From the cell containing the given text, extract its center point as [X, Y] coordinate. 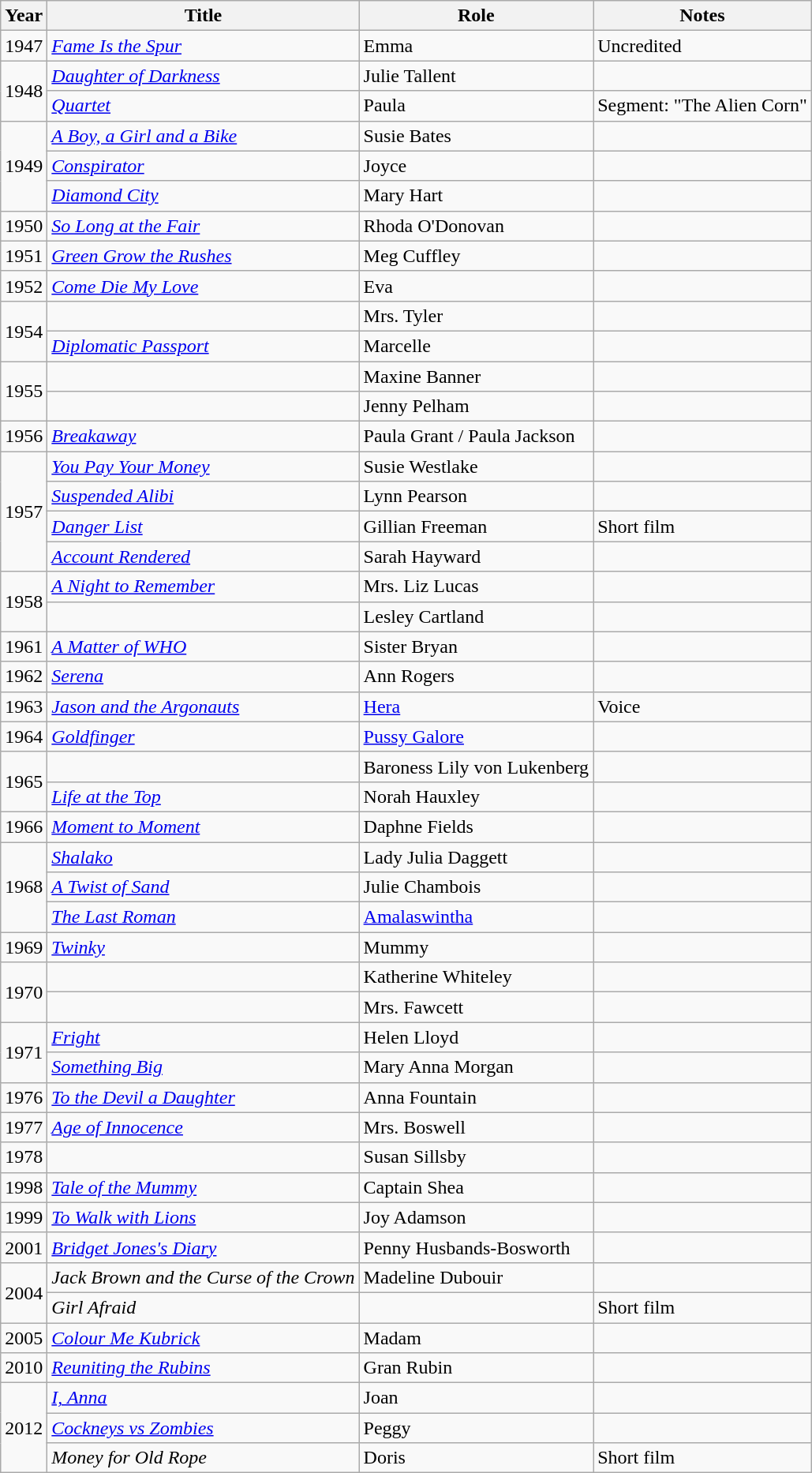
So Long at the Fair [204, 226]
Daughter of Darkness [204, 76]
Penny Husbands-Bosworth [477, 1247]
1949 [24, 166]
Helen Lloyd [477, 1037]
Account Rendered [204, 557]
Notes [702, 16]
1999 [24, 1217]
Maxine Banner [477, 377]
Age of Innocence [204, 1127]
Tale of the Mummy [204, 1187]
Lady Julia Daggett [477, 856]
Madam [477, 1338]
Mrs. Boswell [477, 1127]
Katherine Whiteley [477, 977]
1958 [24, 602]
Captain Shea [477, 1187]
Mary Anna Morgan [477, 1067]
1952 [24, 286]
1955 [24, 392]
1976 [24, 1097]
Madeline Dubouir [477, 1277]
Breakaway [204, 437]
Susie Bates [477, 136]
Diplomatic Passport [204, 346]
Uncredited [702, 46]
1954 [24, 331]
Paula [477, 106]
Shalako [204, 856]
1963 [24, 707]
1970 [24, 992]
Joyce [477, 166]
Reuniting the Rubins [204, 1368]
Jason and the Argonauts [204, 707]
1977 [24, 1127]
Voice [702, 707]
1964 [24, 736]
Gillian Freeman [477, 527]
Joy Adamson [477, 1217]
A Night to Remember [204, 587]
Jack Brown and the Curse of the Crown [204, 1277]
2010 [24, 1368]
1962 [24, 677]
1968 [24, 886]
Ann Rogers [477, 677]
Diamond City [204, 196]
Something Big [204, 1067]
Year [24, 16]
Eva [477, 286]
Susie Westlake [477, 467]
Anna Fountain [477, 1097]
Role [477, 16]
1969 [24, 947]
Conspirator [204, 166]
Money for Old Rope [204, 1458]
Segment: "The Alien Corn" [702, 106]
Sister Bryan [477, 647]
Mrs. Tyler [477, 316]
Mrs. Liz Lucas [477, 587]
Cockneys vs Zombies [204, 1428]
Gran Rubin [477, 1368]
1957 [24, 512]
Quartet [204, 106]
A Matter of WHO [204, 647]
Danger List [204, 527]
Colour Me Kubrick [204, 1338]
1966 [24, 826]
Julie Chambois [477, 887]
Peggy [477, 1428]
Twinky [204, 947]
Doris [477, 1458]
Julie Tallent [477, 76]
Norah Hauxley [477, 796]
Jenny Pelham [477, 407]
2012 [24, 1428]
Joan [477, 1398]
Green Grow the Rushes [204, 256]
Moment to Moment [204, 826]
Daphne Fields [477, 826]
Bridget Jones's Diary [204, 1247]
Suspended Alibi [204, 497]
Girl Afraid [204, 1307]
Marcelle [477, 346]
The Last Roman [204, 917]
A Twist of Sand [204, 887]
1961 [24, 647]
Amalaswintha [477, 917]
I, Anna [204, 1398]
Meg Cuffley [477, 256]
Rhoda O'Donovan [477, 226]
Emma [477, 46]
Lynn Pearson [477, 497]
Mrs. Fawcett [477, 1007]
1947 [24, 46]
1998 [24, 1187]
To Walk with Lions [204, 1217]
2005 [24, 1338]
1951 [24, 256]
1950 [24, 226]
Goldfinger [204, 736]
Mummy [477, 947]
A Boy, a Girl and a Bike [204, 136]
Pussy Galore [477, 736]
Title [204, 16]
Life at the Top [204, 796]
1956 [24, 437]
1978 [24, 1157]
Serena [204, 677]
2004 [24, 1292]
Hera [477, 707]
2001 [24, 1247]
Paula Grant / Paula Jackson [477, 437]
Susan Sillsby [477, 1157]
To the Devil a Daughter [204, 1097]
Lesley Cartland [477, 617]
Sarah Hayward [477, 557]
Mary Hart [477, 196]
1965 [24, 781]
Fame Is the Spur [204, 46]
Baroness Lily von Lukenberg [477, 766]
You Pay Your Money [204, 467]
Come Die My Love [204, 286]
1971 [24, 1052]
1948 [24, 91]
Fright [204, 1037]
